Identify which cell holds the provided text, then report its [x, y] central coordinate. 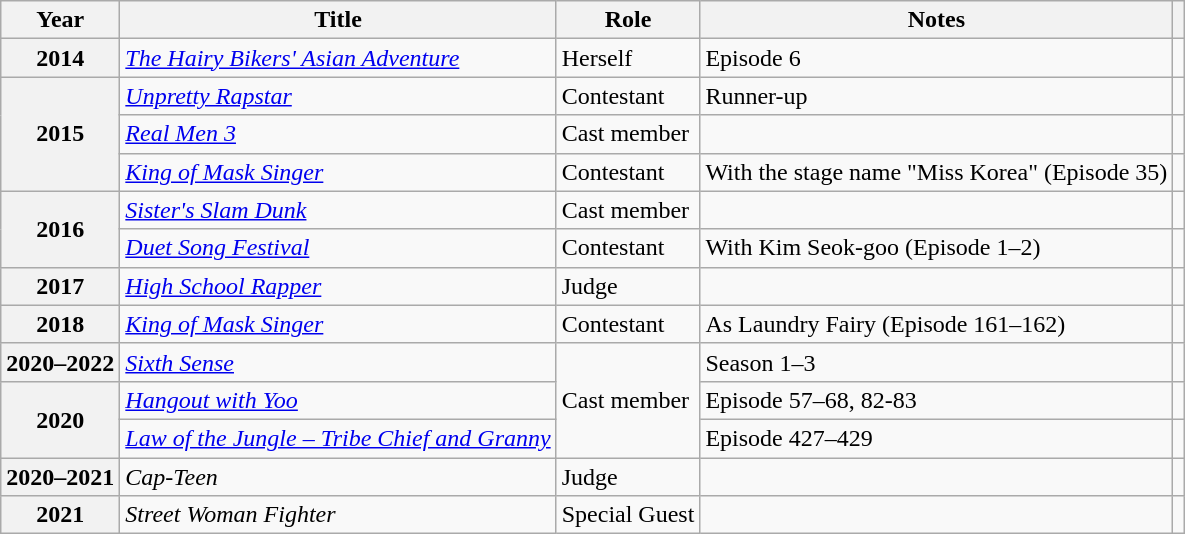
2014 [60, 58]
Cap-Teen [338, 477]
2018 [60, 324]
Law of the Jungle – Tribe Chief and Granny [338, 438]
The Hairy Bikers' Asian Adventure [338, 58]
2021 [60, 515]
Real Men 3 [338, 134]
Role [628, 20]
As Laundry Fairy (Episode 161–162) [936, 324]
Runner-up [936, 96]
Hangout with Yoo [338, 400]
2020 [60, 419]
Duet Song Festival [338, 248]
Sister's Slam Dunk [338, 210]
Herself [628, 58]
Title [338, 20]
2020–2022 [60, 362]
Year [60, 20]
High School Rapper [338, 286]
Season 1–3 [936, 362]
2017 [60, 286]
With Kim Seok-goo (Episode 1–2) [936, 248]
2016 [60, 229]
Sixth Sense [338, 362]
Notes [936, 20]
Unpretty Rapstar [338, 96]
Special Guest [628, 515]
With the stage name "Miss Korea" (Episode 35) [936, 172]
Episode 6 [936, 58]
Episode 57–68, 82-83 [936, 400]
2020–2021 [60, 477]
2015 [60, 134]
Street Woman Fighter [338, 515]
Episode 427–429 [936, 438]
